Provide the [X, Y] coordinate of the cell's center where the given text is located.  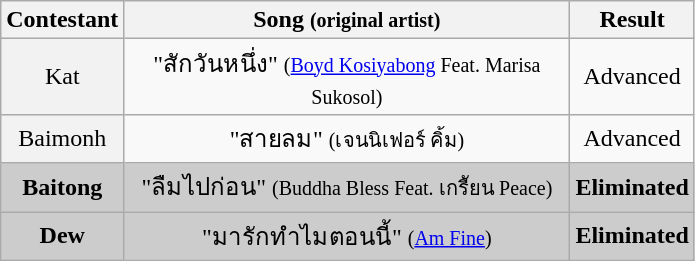
"สายลม" (เจนนิเฟอร์ คิ้ม) [347, 138]
"ลืมไปก่อน" (Buddha Bless Feat. เกรีัยน Peace) [347, 188]
Dew [62, 236]
Song (original artist) [347, 20]
Baimonh [62, 138]
"มารักทำไมตอนนี้" (Am Fine) [347, 236]
Baitong [62, 188]
"สักวันหนึ่ง" (Boyd Kosiyabong Feat. Marisa Sukosol) [347, 77]
Contestant [62, 20]
Result [632, 20]
Kat [62, 77]
